Identify which cell holds the provided text, then report its [X, Y] central coordinate. 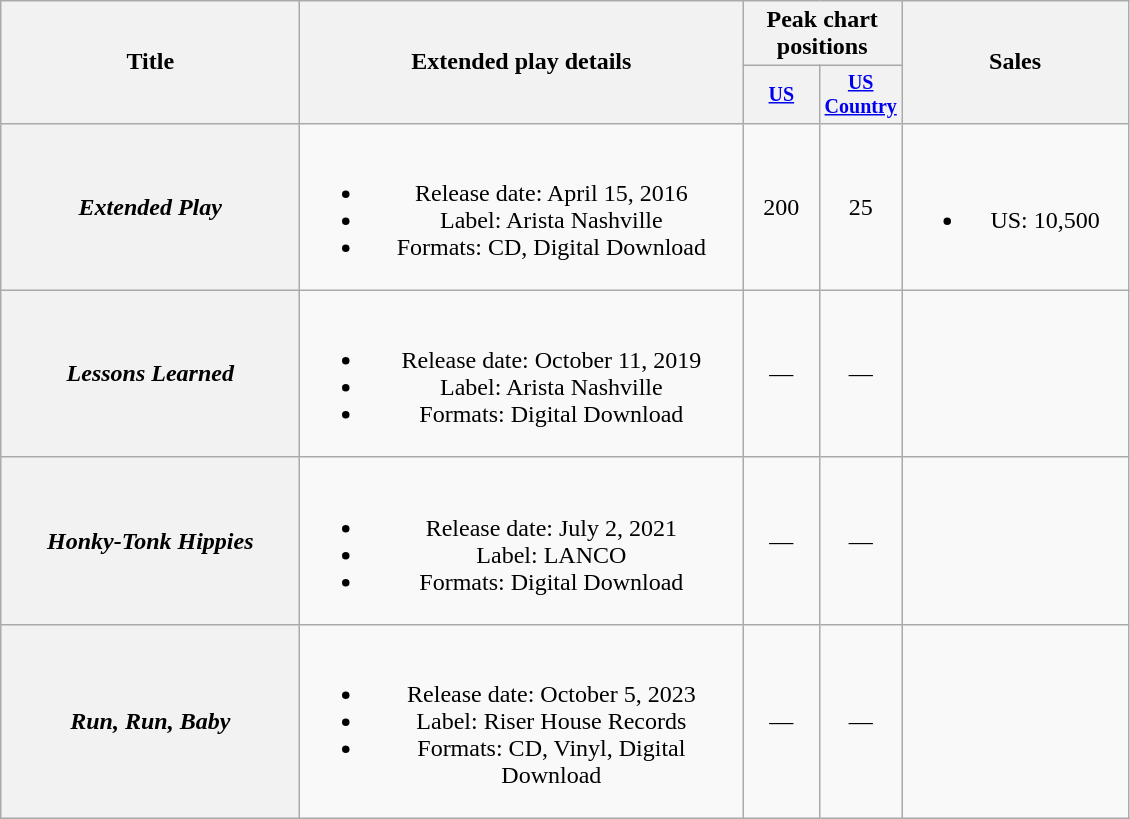
Run, Run, Baby [150, 721]
Lessons Learned [150, 374]
US [782, 94]
Title [150, 62]
Sales [1016, 62]
Release date: October 11, 2019Label: Arista NashvilleFormats: Digital Download [522, 374]
Release date: October 5, 2023Label: Riser House RecordsFormats: CD, Vinyl, Digital Download [522, 721]
USCountry [861, 94]
Peak chartpositions [822, 34]
Release date: April 15, 2016Label: Arista NashvilleFormats: CD, Digital Download [522, 206]
200 [782, 206]
Honky-Tonk Hippies [150, 540]
Release date: July 2, 2021Label: LANCOFormats: Digital Download [522, 540]
Extended Play [150, 206]
Extended play details [522, 62]
25 [861, 206]
US: 10,500 [1016, 206]
